Extract the (X, Y) coordinate from the center of the cell holding the provided text.  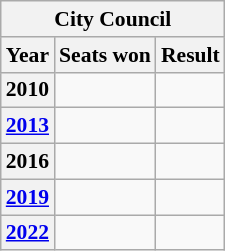
Year (28, 55)
City Council (113, 19)
2022 (28, 233)
2010 (28, 90)
2013 (28, 126)
Result (190, 55)
2016 (28, 162)
2019 (28, 197)
Seats won (105, 55)
